Detect which cell encompasses the target text, then output its [x, y] center coordinate. 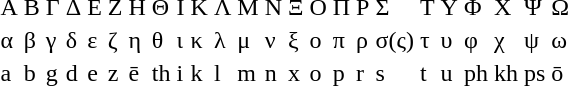
ο [318, 40]
υ [449, 40]
φ [476, 40]
ν [273, 40]
ζ [115, 40]
ψ [534, 40]
σ(ς) [394, 40]
β [32, 40]
μ [248, 40]
ρ [363, 40]
λ [222, 40]
ε [95, 40]
η [137, 40]
δ [73, 40]
τ [427, 40]
κ [199, 40]
ι [180, 40]
θ [161, 40]
ξ [295, 40]
π [341, 40]
χ [506, 40]
γ [52, 40]
